Pinpoint the cell where the given text exists, returning its [X, Y] midpoint coordinate. 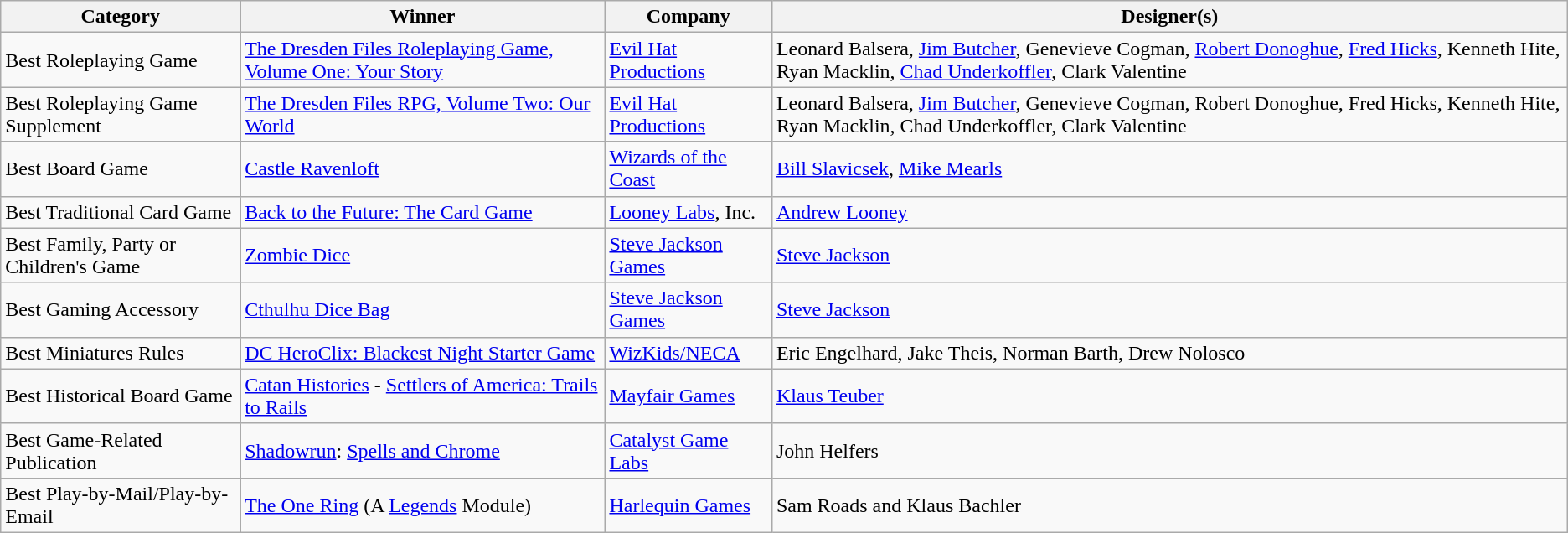
WizKids/NECA [689, 353]
Winner [422, 17]
The Dresden Files Roleplaying Game, Volume One: Your Story [422, 60]
Cthulhu Dice Bag [422, 310]
Back to the Future: The Card Game [422, 212]
Klaus Teuber [1169, 396]
Catalyst Game Labs [689, 451]
Best Historical Board Game [121, 396]
Best Family, Party or Children's Game [121, 255]
Wizards of the Coast [689, 169]
Best Miniatures Rules [121, 353]
Company [689, 17]
Looney Labs, Inc. [689, 212]
The Dresden Files RPG, Volume Two: Our World [422, 114]
Best Traditional Card Game [121, 212]
Best Roleplaying Game Supplement [121, 114]
Mayfair Games [689, 396]
The One Ring (A Legends Module) [422, 505]
John Helfers [1169, 451]
Best Play-by-Mail/Play-by-Email [121, 505]
Bill Slavicsek, Mike Mearls [1169, 169]
Castle Ravenloft [422, 169]
Sam Roads and Klaus Bachler [1169, 505]
Category [121, 17]
DC HeroClix: Blackest Night Starter Game [422, 353]
Best Board Game [121, 169]
Eric Engelhard, Jake Theis, Norman Barth, Drew Nolosco [1169, 353]
Best Roleplaying Game [121, 60]
Best Game-Related Publication [121, 451]
Designer(s) [1169, 17]
Shadowrun: Spells and Chrome [422, 451]
Harlequin Games [689, 505]
Andrew Looney [1169, 212]
Zombie Dice [422, 255]
Best Gaming Accessory [121, 310]
Catan Histories - Settlers of America: Trails to Rails [422, 396]
